For the text-containing cell, return its midpoint in [X, Y] coordinate format. 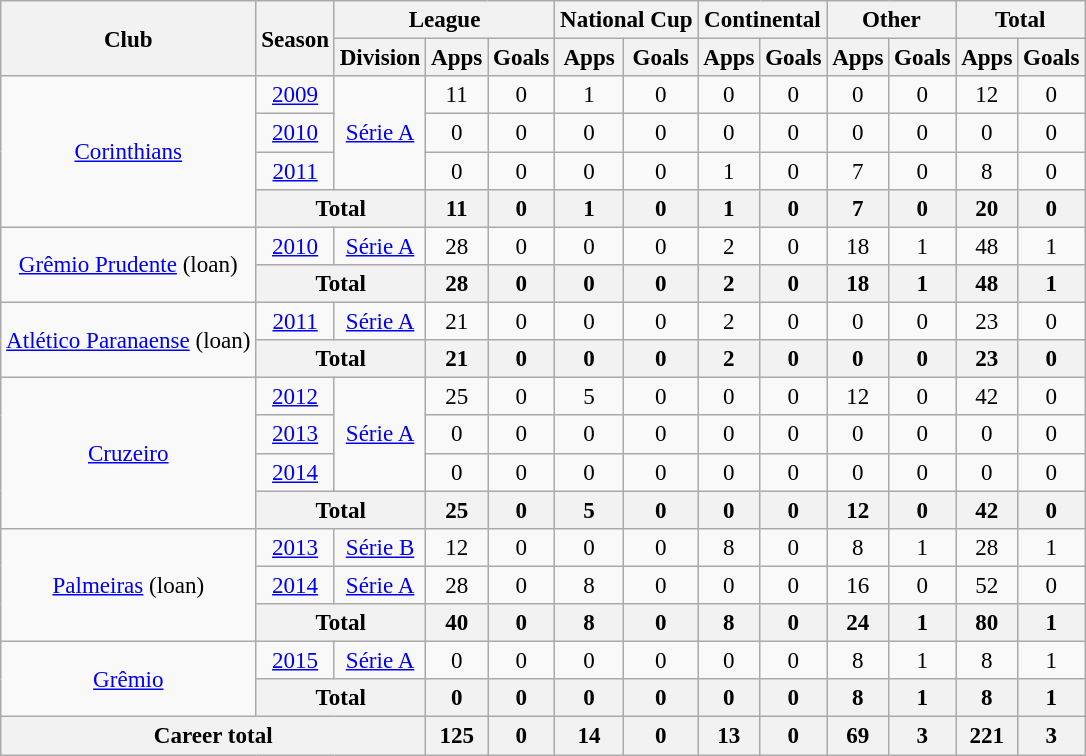
2012 [296, 397]
2015 [296, 661]
Career total [214, 736]
Grêmio Prudente (loan) [128, 264]
221 [987, 736]
Corinthians [128, 152]
20 [987, 209]
125 [457, 736]
16 [858, 585]
Division [380, 58]
National Cup [626, 20]
Palmeiras (loan) [128, 586]
Club [128, 38]
14 [590, 736]
Other [892, 20]
80 [987, 623]
40 [457, 623]
Grêmio [128, 680]
69 [858, 736]
Atlético Paranaense (loan) [128, 340]
Season [296, 38]
24 [858, 623]
52 [987, 585]
Continental [762, 20]
Cruzeiro [128, 454]
2009 [296, 95]
13 [729, 736]
Série B [380, 548]
League [444, 20]
